Detect which cell encompasses the target text, then output its (X, Y) center coordinate. 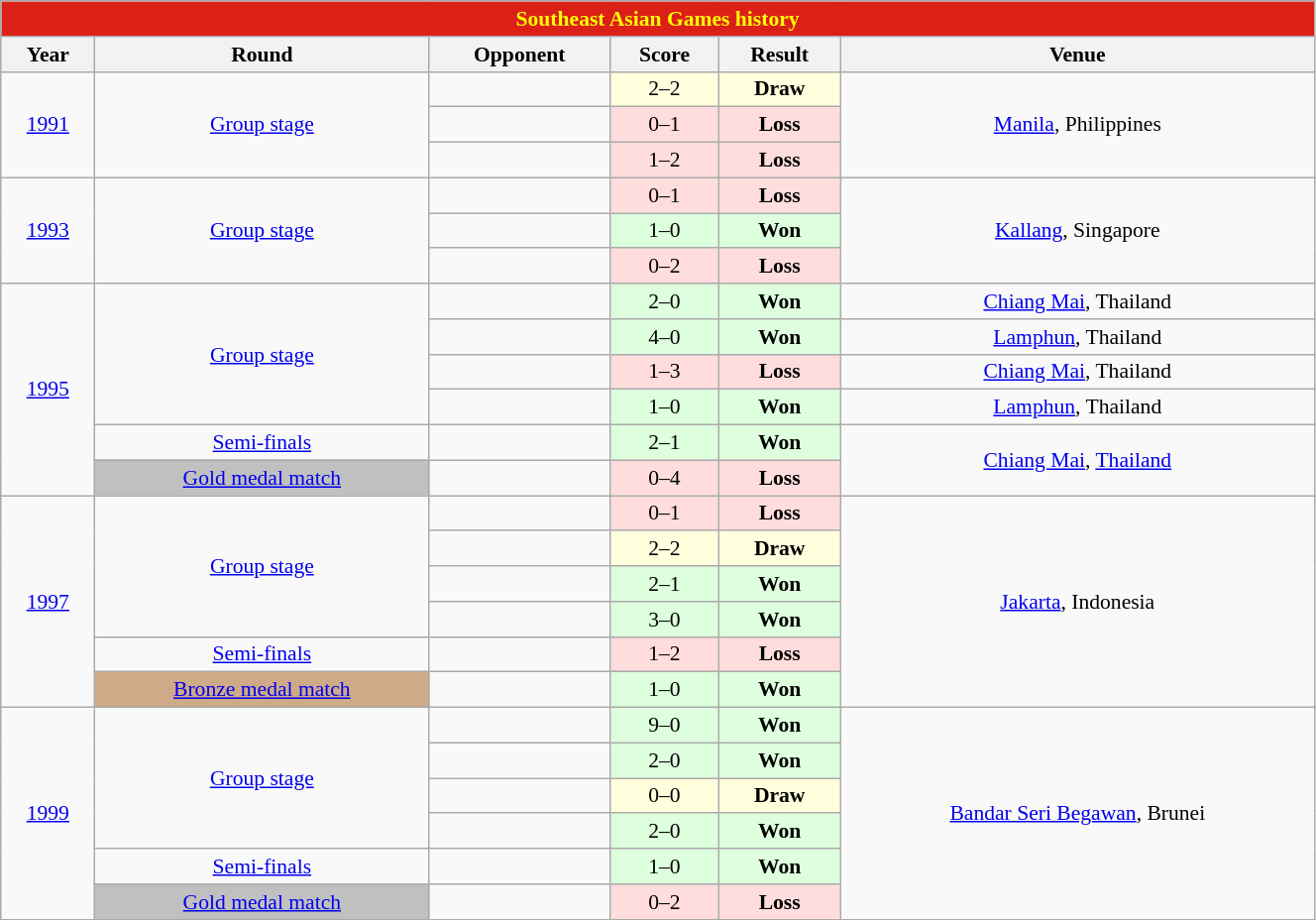
Kallang, Singapore (1077, 230)
1997 (48, 602)
Result (779, 55)
1991 (48, 125)
0–0 (664, 796)
0–4 (664, 478)
1993 (48, 230)
Manila, Philippines (1077, 125)
Opponent (519, 55)
3–0 (664, 620)
Jakarta, Indonesia (1077, 602)
1995 (48, 390)
Bronze medal match (262, 690)
Venue (1077, 55)
Score (664, 55)
Round (262, 55)
Bandar Seri Begawan, Brunei (1077, 814)
Year (48, 55)
1999 (48, 814)
9–0 (664, 726)
Southeast Asian Games history (658, 19)
4–0 (664, 337)
1–3 (664, 372)
